Pinpoint the cell where the given text exists, returning its (x, y) midpoint coordinate. 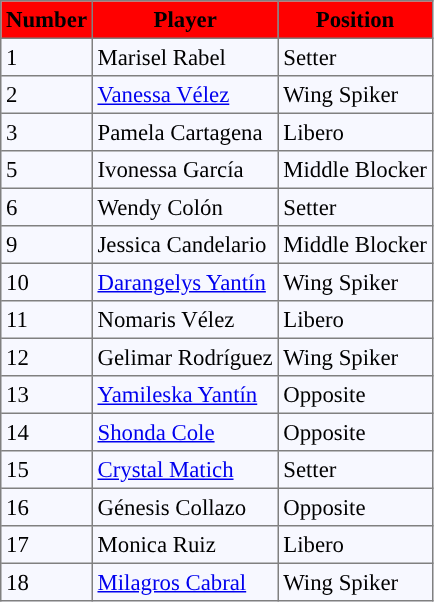
Pamela Cartagena (185, 132)
Nomaris Vélez (185, 320)
13 (47, 395)
Yamileska Yantín (185, 395)
Wendy Colón (185, 207)
Crystal Matich (185, 470)
2 (47, 95)
Jessica Candelario (185, 245)
3 (47, 132)
Darangelys Yantín (185, 282)
14 (47, 432)
Monica Ruiz (185, 545)
Ivonessa García (185, 170)
15 (47, 470)
Milagros Cabral (185, 582)
6 (47, 207)
12 (47, 357)
Position (355, 20)
10 (47, 282)
5 (47, 170)
Vanessa Vélez (185, 95)
17 (47, 545)
1 (47, 57)
Shonda Cole (185, 432)
16 (47, 507)
11 (47, 320)
18 (47, 582)
Marisel Rabel (185, 57)
Player (185, 20)
Number (47, 20)
9 (47, 245)
Gelimar Rodríguez (185, 357)
Génesis Collazo (185, 507)
